Provide the (x, y) coordinate of the cell's center where the given text is located.  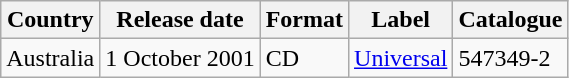
Australia (50, 58)
CD (304, 58)
547349-2 (510, 58)
Label (401, 20)
Format (304, 20)
Catalogue (510, 20)
Release date (180, 20)
1 October 2001 (180, 58)
Universal (401, 58)
Country (50, 20)
